Extract the (x, y) coordinate from the center of the cell holding the provided text.  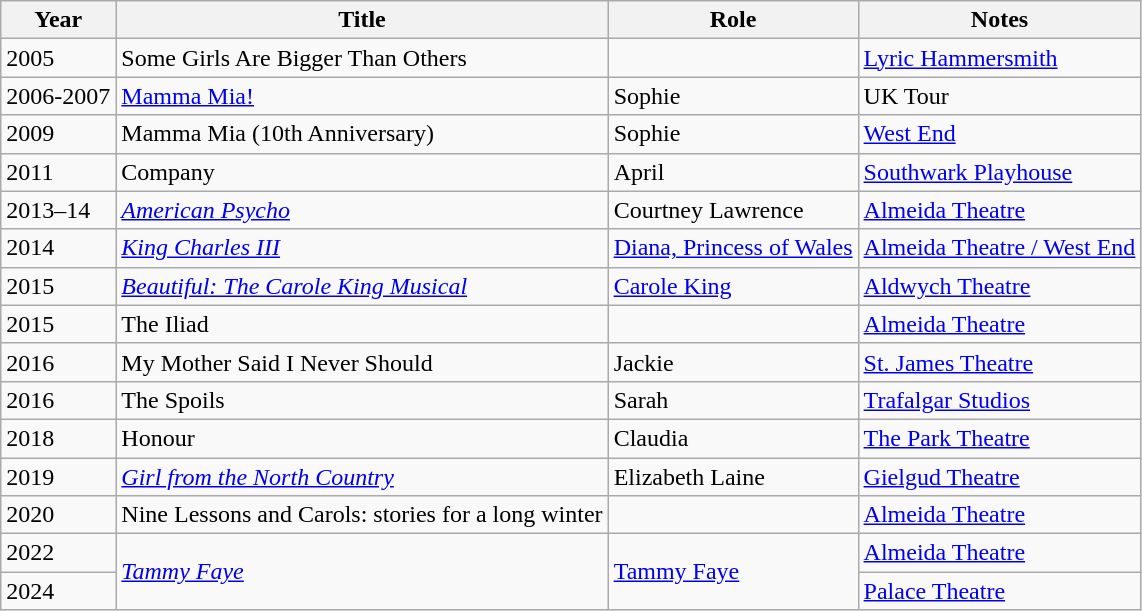
Almeida Theatre / West End (1000, 248)
Notes (1000, 20)
Southwark Playhouse (1000, 172)
West End (1000, 134)
Carole King (733, 286)
Claudia (733, 438)
2011 (58, 172)
Diana, Princess of Wales (733, 248)
2013–14 (58, 210)
St. James Theatre (1000, 362)
Beautiful: The Carole King Musical (362, 286)
King Charles III (362, 248)
Some Girls Are Bigger Than Others (362, 58)
Title (362, 20)
Year (58, 20)
The Iliad (362, 324)
2014 (58, 248)
Trafalgar Studios (1000, 400)
Courtney Lawrence (733, 210)
Gielgud Theatre (1000, 477)
2020 (58, 515)
Lyric Hammersmith (1000, 58)
Honour (362, 438)
My Mother Said I Never Should (362, 362)
2009 (58, 134)
UK Tour (1000, 96)
American Psycho (362, 210)
2022 (58, 553)
The Spoils (362, 400)
Palace Theatre (1000, 591)
Aldwych Theatre (1000, 286)
The Park Theatre (1000, 438)
Sarah (733, 400)
Mamma Mia! (362, 96)
Jackie (733, 362)
Role (733, 20)
2018 (58, 438)
Company (362, 172)
April (733, 172)
2019 (58, 477)
2005 (58, 58)
2024 (58, 591)
Mamma Mia (10th Anniversary) (362, 134)
Girl from the North Country (362, 477)
2006-2007 (58, 96)
Elizabeth Laine (733, 477)
Nine Lessons and Carols: stories for a long winter (362, 515)
